Extract the [x, y] coordinate from the center of the cell holding the provided text.  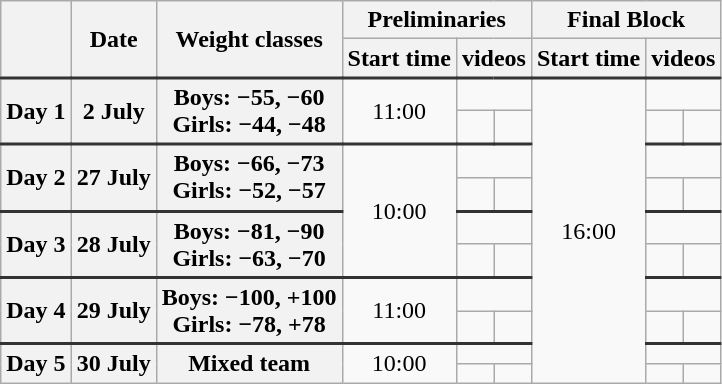
Day 3 [36, 244]
Date [114, 40]
27 July [114, 178]
Mixed team [249, 364]
Weight classes [249, 40]
29 July [114, 310]
2 July [114, 112]
Day 2 [36, 178]
Day 5 [36, 364]
Boys: −100, +100 Girls: −78, +78 [249, 310]
30 July [114, 364]
28 July [114, 244]
Boys: −66, −73 Girls: −52, −57 [249, 178]
Day 1 [36, 112]
Preliminaries [436, 20]
16:00 [588, 230]
Boys: −55, −60 Girls: −44, −48 [249, 112]
Boys: −81, −90 Girls: −63, −70 [249, 244]
Final Block [626, 20]
Day 4 [36, 310]
